Scan for the cell matching the given text and deliver its (X, Y) coordinate at center. 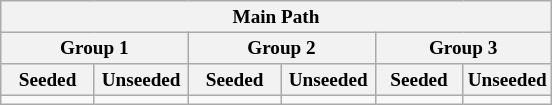
Group 2 (282, 48)
Group 1 (94, 48)
Group 3 (463, 48)
Main Path (276, 17)
